Identify which cell holds the provided text, then report its [X, Y] central coordinate. 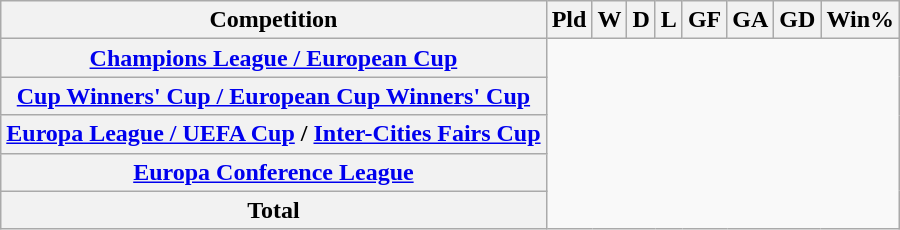
W [610, 20]
Total [274, 210]
GF [704, 20]
D [641, 20]
Champions League / European Cup [274, 58]
Europa Conference League [274, 172]
Europa League / UEFA Cup / Inter-Cities Fairs Cup [274, 134]
GA [750, 20]
Cup Winners' Cup / European Cup Winners' Cup [274, 96]
L [668, 20]
Pld [569, 20]
GD [798, 20]
Win% [860, 20]
Competition [274, 20]
